From the cell containing the given text, extract its center point as [X, Y] coordinate. 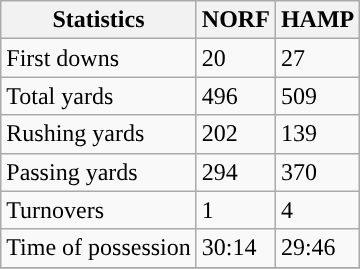
27 [317, 58]
30:14 [236, 248]
29:46 [317, 248]
Passing yards [99, 172]
496 [236, 96]
509 [317, 96]
202 [236, 134]
Turnovers [99, 210]
NORF [236, 20]
4 [317, 210]
Total yards [99, 96]
HAMP [317, 20]
Rushing yards [99, 134]
139 [317, 134]
First downs [99, 58]
370 [317, 172]
20 [236, 58]
294 [236, 172]
Statistics [99, 20]
1 [236, 210]
Time of possession [99, 248]
